Determine the [X, Y] coordinate at the center of the cell enclosing the given text.  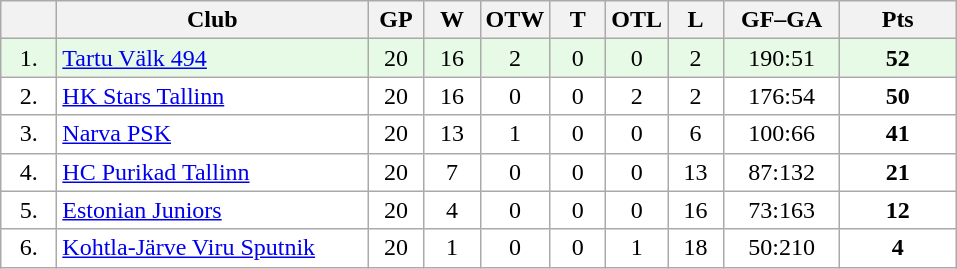
OTL [637, 20]
41 [898, 134]
Club [212, 20]
Estonian Juniors [212, 210]
1. [29, 58]
6. [29, 248]
4. [29, 172]
Tartu Välk 494 [212, 58]
100:66 [782, 134]
73:163 [782, 210]
GF–GA [782, 20]
176:54 [782, 96]
W [452, 20]
190:51 [782, 58]
21 [898, 172]
HK Stars Tallinn [212, 96]
OTW [515, 20]
18 [696, 248]
12 [898, 210]
T [578, 20]
7 [452, 172]
5. [29, 210]
50:210 [782, 248]
87:132 [782, 172]
6 [696, 134]
L [696, 20]
Kohtla-Järve Viru Sputnik [212, 248]
3. [29, 134]
Narva PSK [212, 134]
Pts [898, 20]
GP [396, 20]
HC Purikad Tallinn [212, 172]
52 [898, 58]
2. [29, 96]
50 [898, 96]
